Identify which cell holds the provided text, then report its (X, Y) central coordinate. 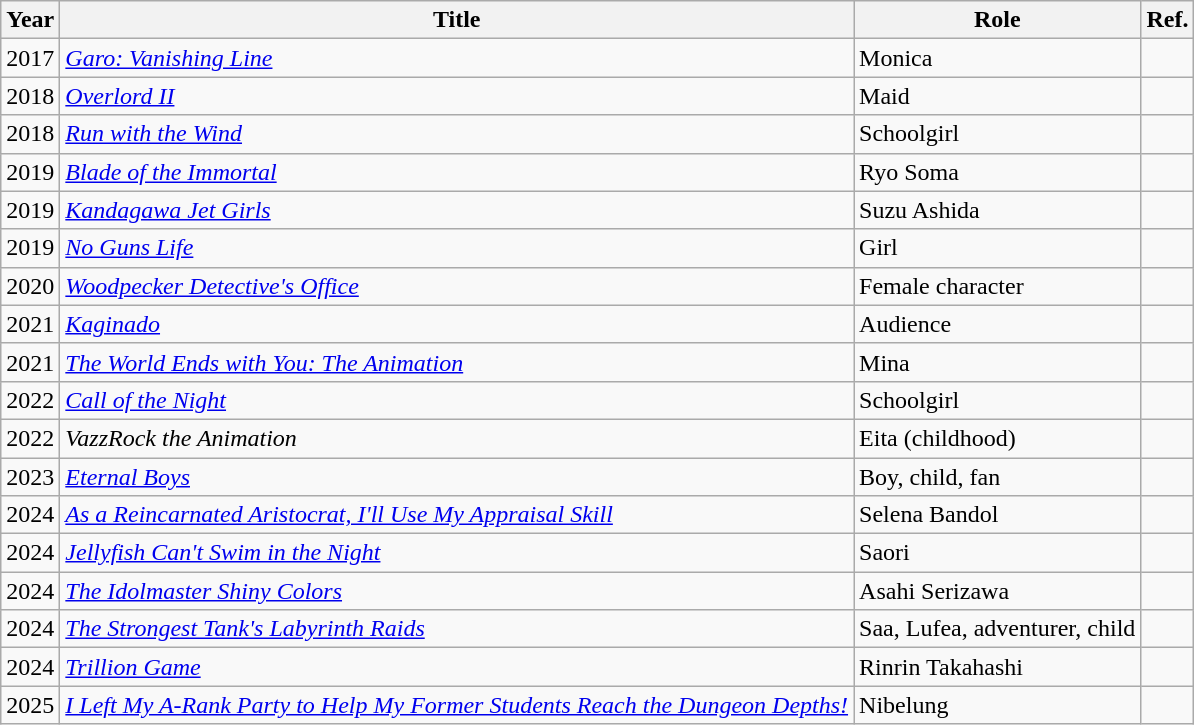
Title (457, 20)
The World Ends with You: The Animation (457, 362)
Maid (998, 96)
Monica (998, 58)
Blade of the Immortal (457, 172)
Role (998, 20)
I Left My A-Rank Party to Help My Former Students Reach the Dungeon Depths! (457, 705)
Call of the Night (457, 400)
Rinrin Takahashi (998, 667)
Female character (998, 286)
Overlord II (457, 96)
Trillion Game (457, 667)
Boy, child, fan (998, 477)
Mina (998, 362)
Kandagawa Jet Girls (457, 210)
Saa, Lufea, adventurer, child (998, 629)
Nibelung (998, 705)
Woodpecker Detective's Office (457, 286)
As a Reincarnated Aristocrat, I'll Use My Appraisal Skill (457, 515)
Eita (childhood) (998, 438)
Year (30, 20)
2020 (30, 286)
The Strongest Tank's Labyrinth Raids (457, 629)
No Guns Life (457, 248)
Kaginado (457, 324)
Girl (998, 248)
Eternal Boys (457, 477)
VazzRock the Animation (457, 438)
Ref. (1168, 20)
2017 (30, 58)
Audience (998, 324)
Garo: Vanishing Line (457, 58)
Suzu Ashida (998, 210)
Saori (998, 553)
Jellyfish Can't Swim in the Night (457, 553)
Asahi Serizawa (998, 591)
2025 (30, 705)
Ryo Soma (998, 172)
Selena Bandol (998, 515)
2023 (30, 477)
Run with the Wind (457, 134)
The Idolmaster Shiny Colors (457, 591)
